Find where the given text appears and provide that cell's center as [X, Y] coordinate. 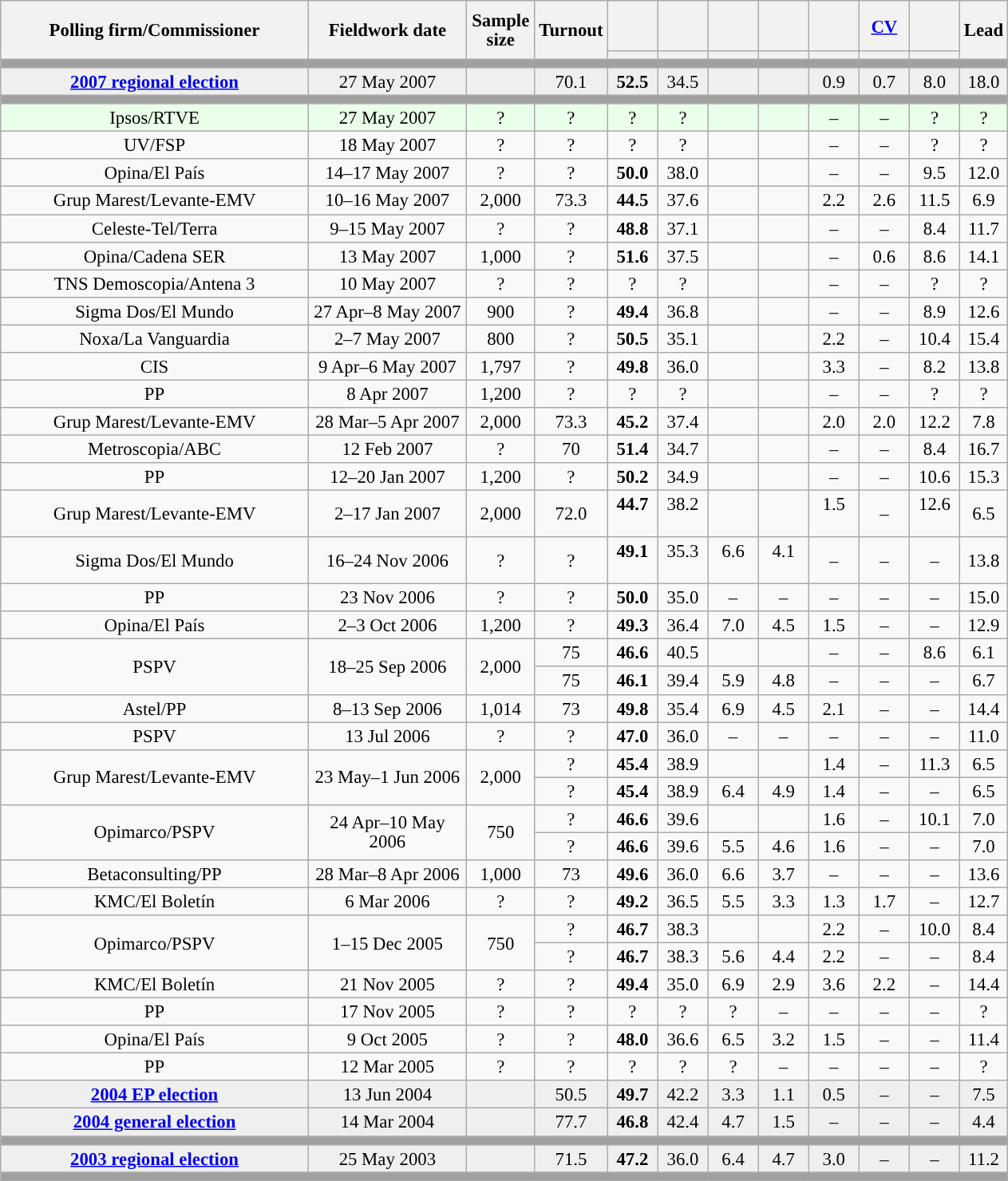
3.7 [784, 875]
8.0 [934, 81]
48.8 [632, 228]
37.1 [683, 228]
Betaconsulting/PP [155, 875]
2.9 [784, 985]
12 Mar 2005 [387, 1068]
38.2 [683, 514]
8 Apr 2007 [387, 394]
1.1 [784, 1095]
45.2 [632, 421]
4.9 [784, 792]
15.3 [983, 477]
49.6 [632, 875]
7.5 [983, 1095]
14 Mar 2004 [387, 1122]
35.4 [683, 709]
49.3 [632, 626]
38.0 [683, 174]
3.2 [784, 1039]
800 [500, 338]
CIS [155, 367]
42.2 [683, 1095]
1,014 [500, 709]
1–15 Dec 2005 [387, 943]
2004 general election [155, 1122]
49.1 [632, 560]
49.7 [632, 1095]
23 May–1 Jun 2006 [387, 777]
UV/FSP [155, 145]
2–7 May 2007 [387, 338]
2.1 [833, 709]
Sample size [500, 30]
10.6 [934, 477]
70.1 [571, 81]
Astel/PP [155, 709]
Lead [983, 30]
10.0 [934, 929]
Celeste-Tel/Terra [155, 228]
9 Apr–6 May 2007 [387, 367]
42.4 [683, 1122]
44.7 [632, 514]
21 Nov 2005 [387, 985]
36.4 [683, 626]
2.6 [884, 201]
15.4 [983, 338]
16.7 [983, 448]
36.6 [683, 1039]
11.0 [983, 736]
Fieldwork date [387, 30]
14.1 [983, 255]
34.7 [683, 448]
10.4 [934, 338]
12.0 [983, 174]
11.3 [934, 763]
Ipsos/RTVE [155, 118]
5.9 [733, 681]
Turnout [571, 30]
11.2 [983, 1159]
37.4 [683, 421]
Opina/Cadena SER [155, 255]
8.2 [934, 367]
70 [571, 448]
2007 regional election [155, 81]
49.2 [632, 902]
23 Nov 2006 [387, 598]
0.6 [884, 255]
12–20 Jan 2007 [387, 477]
0.9 [833, 81]
10 May 2007 [387, 284]
1.3 [833, 902]
13 May 2007 [387, 255]
40.5 [683, 653]
18.0 [983, 81]
8–13 Sep 2006 [387, 709]
9.5 [934, 174]
1.7 [884, 902]
4.8 [784, 681]
46.8 [632, 1122]
17 Nov 2005 [387, 1012]
0.7 [884, 81]
10–16 May 2007 [387, 201]
13 Jun 2004 [387, 1095]
2003 regional election [155, 1159]
25 May 2003 [387, 1159]
51.4 [632, 448]
18 May 2007 [387, 145]
3.6 [833, 985]
8.9 [934, 311]
11.7 [983, 228]
52.5 [632, 81]
TNS Demoscopia/Antena 3 [155, 284]
47.0 [632, 736]
12.7 [983, 902]
36.8 [683, 311]
12.9 [983, 626]
47.2 [632, 1159]
34.5 [683, 81]
18–25 Sep 2006 [387, 667]
35.3 [683, 560]
35.1 [683, 338]
2004 EP election [155, 1095]
12 Feb 2007 [387, 448]
15.0 [983, 598]
9–15 May 2007 [387, 228]
Metroscopia/ABC [155, 448]
12.2 [934, 421]
13 Jul 2006 [387, 736]
0.5 [833, 1095]
4.1 [784, 560]
71.5 [571, 1159]
50.2 [632, 477]
Polling firm/Commissioner [155, 30]
6.1 [983, 653]
77.7 [571, 1122]
1,797 [500, 367]
5.6 [733, 958]
24 Apr–10 May 2006 [387, 833]
51.6 [632, 255]
37.6 [683, 201]
900 [500, 311]
14–17 May 2007 [387, 174]
11.4 [983, 1039]
4.6 [784, 846]
16–24 Nov 2006 [387, 560]
Noxa/La Vanguardia [155, 338]
36.5 [683, 902]
28 Mar–5 Apr 2007 [387, 421]
2–17 Jan 2007 [387, 514]
10.1 [934, 819]
34.9 [683, 477]
3.0 [833, 1159]
2–3 Oct 2006 [387, 626]
7.8 [983, 421]
13.6 [983, 875]
37.5 [683, 255]
44.5 [632, 201]
46.1 [632, 681]
CV [884, 26]
72.0 [571, 514]
48.0 [632, 1039]
6.7 [983, 681]
39.4 [683, 681]
27 Apr–8 May 2007 [387, 311]
9 Oct 2005 [387, 1039]
6 Mar 2006 [387, 902]
28 Mar–8 Apr 2006 [387, 875]
11.5 [934, 201]
